Pinpoint the cell where the given text exists, returning its (X, Y) midpoint coordinate. 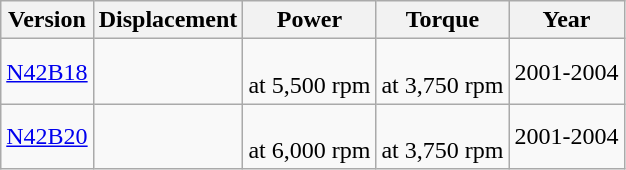
N42B18 (47, 72)
Year (566, 20)
Torque (442, 20)
at 6,000 rpm (310, 136)
Displacement (168, 20)
Version (47, 20)
Power (310, 20)
N42B20 (47, 136)
at 5,500 rpm (310, 72)
